Determine the (X, Y) coordinate at the center of the cell enclosing the given text.  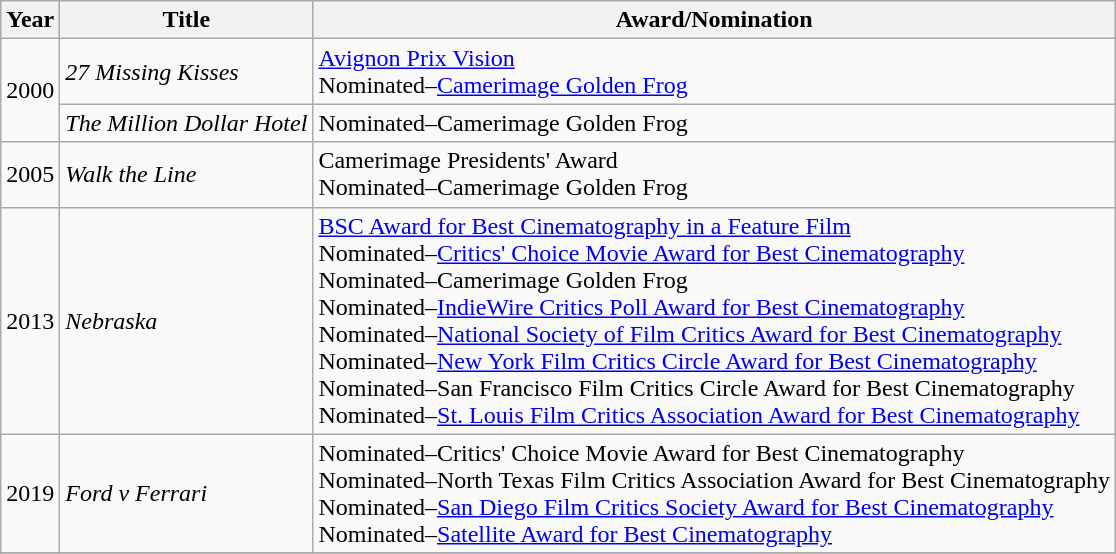
Title (186, 20)
Ford v Ferrari (186, 494)
Nominated–Camerimage Golden Frog (714, 123)
The Million Dollar Hotel (186, 123)
Avignon Prix VisionNominated–Camerimage Golden Frog (714, 72)
Nebraska (186, 320)
Award/Nomination (714, 20)
2013 (30, 320)
Walk the Line (186, 174)
27 Missing Kisses (186, 72)
Year (30, 20)
2019 (30, 494)
2005 (30, 174)
2000 (30, 90)
Camerimage Presidents' AwardNominated–Camerimage Golden Frog (714, 174)
